Return (x, y) of the center of cell containing provided text 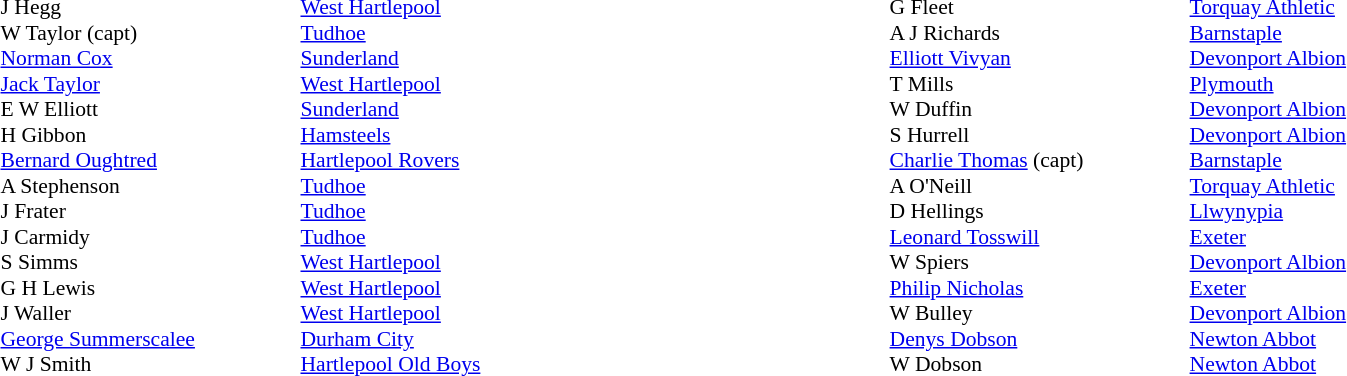
Charlie Thomas (capt) (1040, 161)
W Duffin (1040, 109)
George Summerscalee (150, 339)
Bernard Oughtred (150, 161)
Durham City (390, 339)
Norman Cox (150, 59)
G H Lewis (150, 288)
S Simms (150, 263)
A O'Neill (1040, 186)
Elliott Vivyan (1040, 59)
Philip Nicholas (1040, 288)
Torquay Athletic (1268, 186)
T Mills (1040, 84)
Leonard Tosswill (1040, 237)
W Taylor (capt) (150, 33)
W Bulley (1040, 313)
A J Richards (1040, 33)
Denys Dobson (1040, 339)
A Stephenson (150, 186)
S Hurrell (1040, 135)
Hartlepool Rovers (390, 161)
Plymouth (1268, 84)
H Gibbon (150, 135)
J Carmidy (150, 237)
Jack Taylor (150, 84)
J Frater (150, 211)
Llwynypia (1268, 211)
W Spiers (1040, 263)
D Hellings (1040, 211)
Newton Abbot (1268, 339)
Hamsteels (390, 135)
E W Elliott (150, 109)
J Waller (150, 313)
